Determine the [x, y] coordinate at the center of the cell enclosing the given text.  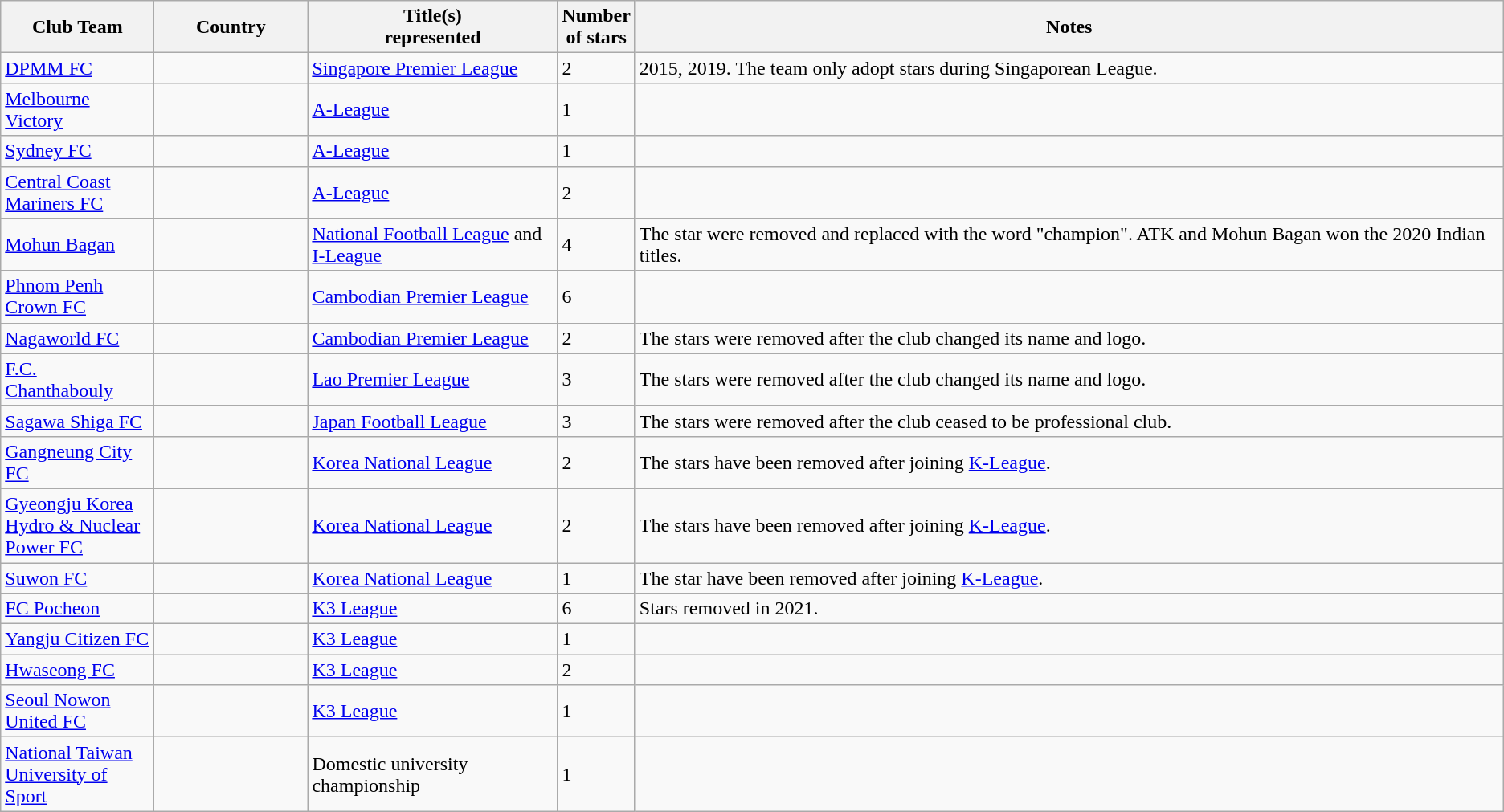
Sagawa Shiga FC [77, 421]
2015, 2019. The team only adopt stars during Singaporean League. [1069, 68]
Melbourne Victory [77, 109]
Suwon FC [77, 577]
Hwaseong FC [77, 670]
Phnom Penh Crown FC [77, 297]
4 [596, 244]
Gangneung City FC [77, 463]
Central Coast Mariners FC [77, 193]
Notes [1069, 27]
Stars removed in 2021. [1069, 609]
National Football League and I-League [432, 244]
Numberof stars [596, 27]
Gyeongju Korea Hydro & Nuclear Power FC [77, 525]
Yangju Citizen FC [77, 639]
Title(s)represented [432, 27]
Country [231, 27]
Domestic university championship [432, 774]
Sydney FC [77, 151]
DPMM FC [77, 68]
Lao Premier League [432, 379]
Seoul Nowon United FC [77, 712]
National Taiwan University of Sport [77, 774]
The star were removed and replaced with the word "champion". ATK and Mohun Bagan won the 2020 Indian titles. [1069, 244]
FC Pocheon [77, 609]
Mohun Bagan [77, 244]
F.C. Chanthabouly [77, 379]
Nagaworld FC [77, 338]
The stars were removed after the club ceased to be professional club. [1069, 421]
The star have been removed after joining K-League. [1069, 577]
Club Team [77, 27]
Singapore Premier League [432, 68]
Japan Football League [432, 421]
